Pinpoint the cell where the given text exists, returning its (x, y) midpoint coordinate. 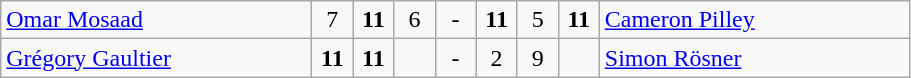
2 (496, 58)
6 (414, 20)
9 (538, 58)
5 (538, 20)
7 (332, 20)
Omar Mosaad (156, 20)
Simon Rösner (754, 58)
Grégory Gaultier (156, 58)
Cameron Pilley (754, 20)
